Extract the (x, y) coordinate from the center of the cell holding the provided text.  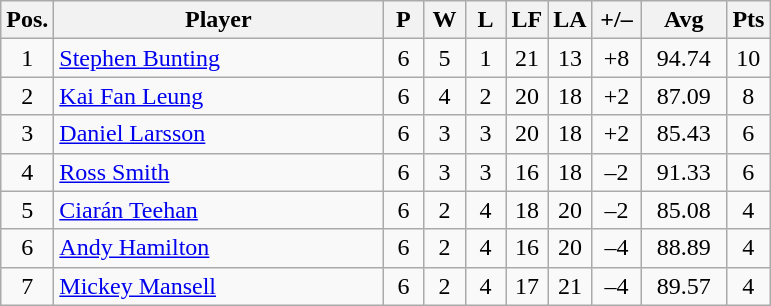
Kai Fan Leung (218, 96)
Andy Hamilton (218, 248)
Ciarán Teehan (218, 210)
85.43 (684, 134)
91.33 (684, 172)
+/– (616, 20)
13 (570, 58)
89.57 (684, 286)
17 (527, 286)
Pos. (28, 20)
10 (748, 58)
7 (28, 286)
8 (748, 96)
Ross Smith (218, 172)
85.08 (684, 210)
87.09 (684, 96)
94.74 (684, 58)
+8 (616, 58)
Pts (748, 20)
Mickey Mansell (218, 286)
W (444, 20)
Player (218, 20)
LF (527, 20)
P (404, 20)
Stephen Bunting (218, 58)
Daniel Larsson (218, 134)
LA (570, 20)
L (486, 20)
88.89 (684, 248)
Avg (684, 20)
